For the text-containing cell, return its midpoint in [X, Y] coordinate format. 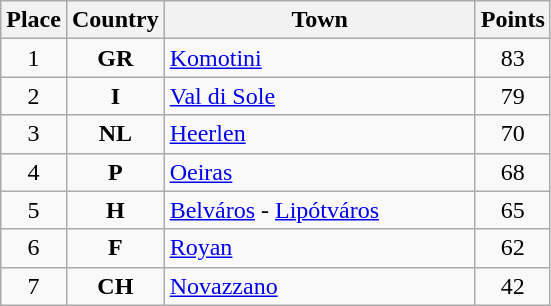
F [115, 248]
79 [512, 96]
65 [512, 210]
P [115, 172]
6 [34, 248]
Val di Sole [320, 96]
62 [512, 248]
42 [512, 286]
Belváros - Lipótváros [320, 210]
Komotini [320, 58]
Heerlen [320, 134]
GR [115, 58]
I [115, 96]
CH [115, 286]
Oeiras [320, 172]
83 [512, 58]
Town [320, 20]
7 [34, 286]
Novazzano [320, 286]
Country [115, 20]
1 [34, 58]
70 [512, 134]
NL [115, 134]
4 [34, 172]
Place [34, 20]
3 [34, 134]
Points [512, 20]
Royan [320, 248]
68 [512, 172]
2 [34, 96]
H [115, 210]
5 [34, 210]
